Output the [x, y] coordinate of the center of the cell containing the given text.  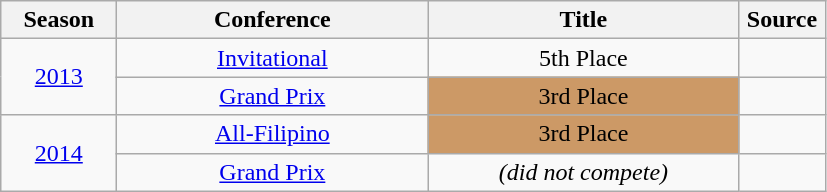
2014 [59, 153]
Invitational [272, 58]
Title [584, 20]
All-Filipino [272, 134]
5th Place [584, 58]
(did not compete) [584, 172]
2013 [59, 77]
Source [782, 20]
Season [59, 20]
Conference [272, 20]
